For the text-containing cell, return its midpoint in [X, Y] coordinate format. 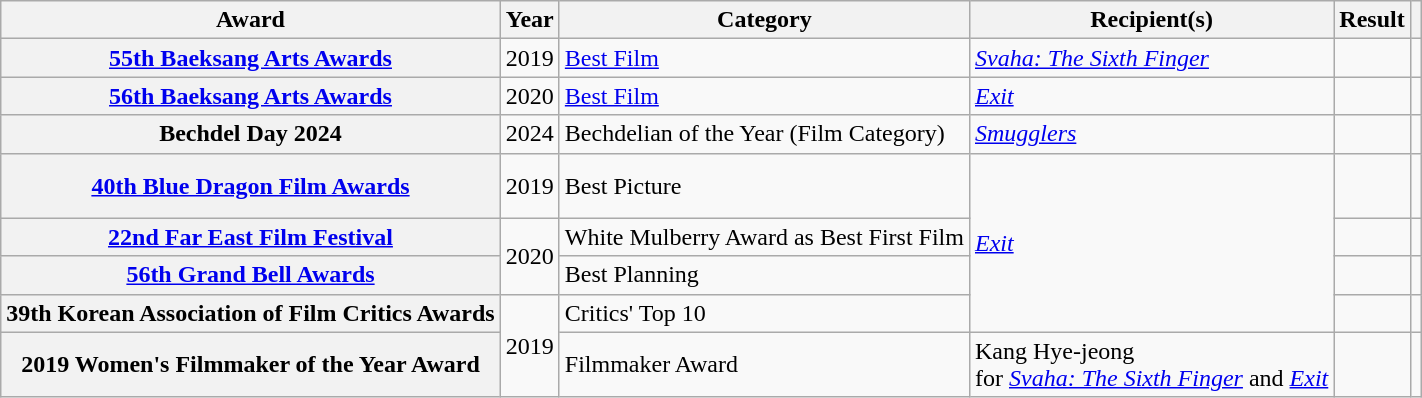
White Mulberry Award as Best First Film [764, 237]
2024 [530, 134]
Bechdel Day 2024 [251, 134]
56th Grand Bell Awards [251, 275]
Bechdelian of the Year (Film Category) [764, 134]
Filmmaker Award [764, 364]
Year [530, 20]
55th Baeksang Arts Awards [251, 58]
Best Picture [764, 186]
56th Baeksang Arts Awards [251, 96]
Svaha: The Sixth Finger [1151, 58]
Recipient(s) [1151, 20]
Category [764, 20]
Best Planning [764, 275]
22nd Far East Film Festival [251, 237]
2019 Women's Filmmaker of the Year Award [251, 364]
Result [1372, 20]
Award [251, 20]
Kang Hye-jeongfor Svaha: The Sixth Finger and Exit [1151, 364]
40th Blue Dragon Film Awards [251, 186]
Critics' Top 10 [764, 313]
39th Korean Association of Film Critics Awards [251, 313]
Smugglers [1151, 134]
